Return the [x, y] coordinate for the center point of the cell that contains the specified text.  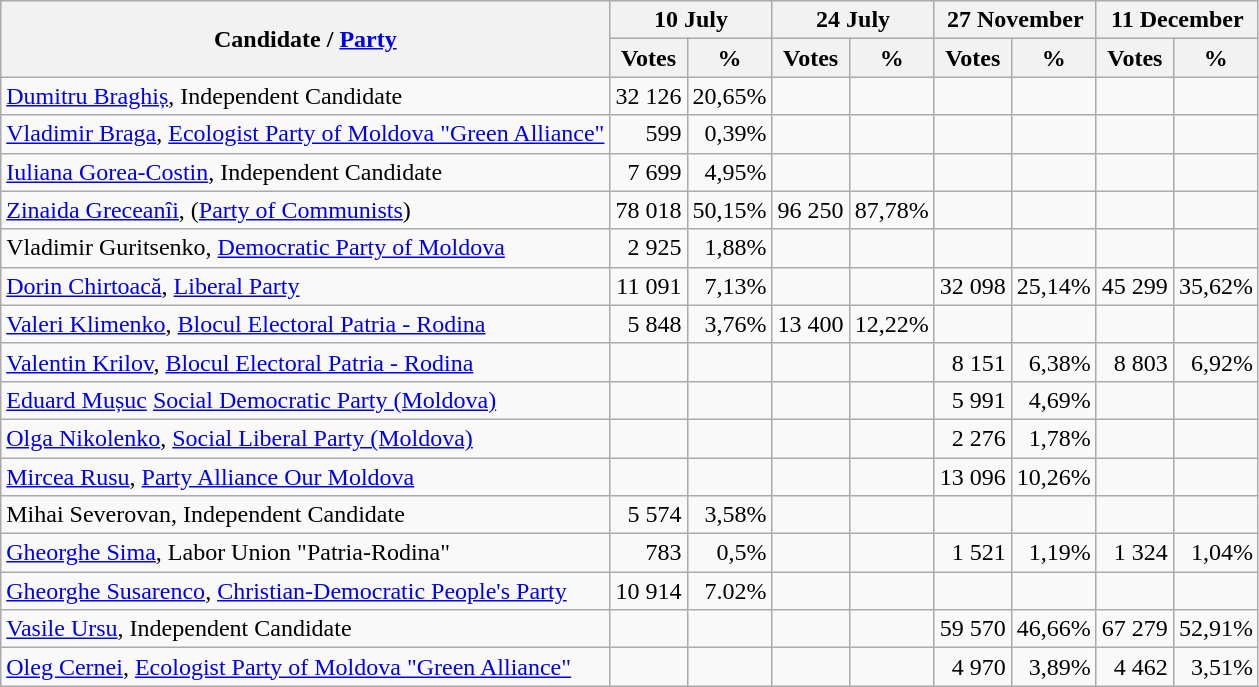
11 December [1177, 20]
Zinaida Greceanîi, (Party of Communists) [306, 210]
96 250 [810, 210]
7 699 [648, 172]
0,39% [730, 134]
20,65% [730, 96]
32 098 [972, 286]
11 091 [648, 286]
1 324 [1134, 553]
0,5% [730, 553]
25,14% [1054, 286]
3,76% [730, 324]
Gheorghe Susarenco, Christian-Democratic People's Party [306, 591]
Candidate / Party [306, 39]
4,69% [1054, 400]
10,26% [1054, 477]
7.02% [730, 591]
Valeri Klimenko, Blocul Electoral Patria - Rodina [306, 324]
59 570 [972, 629]
1,78% [1054, 438]
67 279 [1134, 629]
3,58% [730, 515]
Mircea Rusu, Party Alliance Our Moldova [306, 477]
10 July [691, 20]
1,88% [730, 248]
4 970 [972, 667]
1 521 [972, 553]
35,62% [1216, 286]
52,91% [1216, 629]
2 276 [972, 438]
12,22% [892, 324]
27 November [1015, 20]
3,89% [1054, 667]
8 803 [1134, 362]
5 574 [648, 515]
7,13% [730, 286]
78 018 [648, 210]
8 151 [972, 362]
Gheorghe Sima, Labor Union "Patria-Rodina" [306, 553]
3,51% [1216, 667]
24 July [853, 20]
Oleg Cernei, Ecologist Party of Moldova "Green Alliance" [306, 667]
1,04% [1216, 553]
6,38% [1054, 362]
Dorin Chirtoacă, Liberal Party [306, 286]
13 400 [810, 324]
Dumitru Braghiș, Independent Candidate [306, 96]
Vasile Ursu, Independent Candidate [306, 629]
2 925 [648, 248]
50,15% [730, 210]
Vladimir Guritsenko, Democratic Party of Moldova [306, 248]
Valentin Krilov, Blocul Electoral Patria - Rodina [306, 362]
45 299 [1134, 286]
32 126 [648, 96]
Vladimir Braga, Ecologist Party of Moldova "Green Alliance" [306, 134]
87,78% [892, 210]
5 848 [648, 324]
783 [648, 553]
1,19% [1054, 553]
4,95% [730, 172]
Mihai Severovan, Independent Candidate [306, 515]
599 [648, 134]
5 991 [972, 400]
4 462 [1134, 667]
13 096 [972, 477]
Iuliana Gorea-Costin, Independent Candidate [306, 172]
Olga Nikolenko, Social Liberal Party (Moldova) [306, 438]
Eduard Mușuc Social Democratic Party (Moldova) [306, 400]
46,66% [1054, 629]
6,92% [1216, 362]
10 914 [648, 591]
